Search for the cell housing the specified text and yield its [x, y] center coordinate. 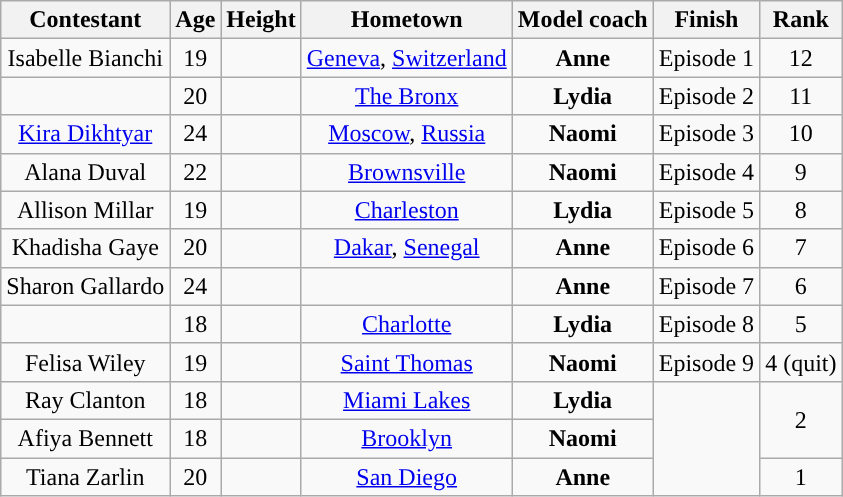
Geneva, Switzerland [406, 58]
Hometown [406, 20]
Age [196, 20]
7 [801, 248]
Model coach [582, 20]
Rank [801, 20]
1 [801, 477]
Isabelle Bianchi [86, 58]
Allison Millar [86, 210]
Ray Clanton [86, 400]
Charlotte [406, 324]
11 [801, 96]
Episode 5 [706, 210]
10 [801, 134]
Finish [706, 20]
Episode 3 [706, 134]
Episode 8 [706, 324]
Episode 6 [706, 248]
Alana Duval [86, 172]
Episode 7 [706, 286]
22 [196, 172]
Episode 9 [706, 362]
5 [801, 324]
12 [801, 58]
Saint Thomas [406, 362]
9 [801, 172]
Miami Lakes [406, 400]
The Bronx [406, 96]
San Diego [406, 477]
Tiana Zarlin [86, 477]
Sharon Gallardo [86, 286]
Contestant [86, 20]
Brooklyn [406, 438]
Felisa Wiley [86, 362]
Episode 2 [706, 96]
Afiya Bennett [86, 438]
Brownsville [406, 172]
2 [801, 419]
4 (quit) [801, 362]
Dakar, Senegal [406, 248]
Khadisha Gaye [86, 248]
6 [801, 286]
Kira Dikhtyar [86, 134]
Height [261, 20]
Episode 1 [706, 58]
Charleston [406, 210]
8 [801, 210]
Moscow, Russia [406, 134]
Episode 4 [706, 172]
